Return the (x, y) coordinate for the center point of the cell that contains the specified text.  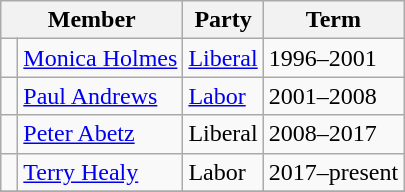
Member (92, 20)
1996–2001 (333, 58)
Paul Andrews (100, 96)
Term (333, 20)
Party (223, 20)
Peter Abetz (100, 134)
2001–2008 (333, 96)
2017–present (333, 172)
2008–2017 (333, 134)
Terry Healy (100, 172)
Monica Holmes (100, 58)
